Return [X, Y] of the center of cell containing provided text 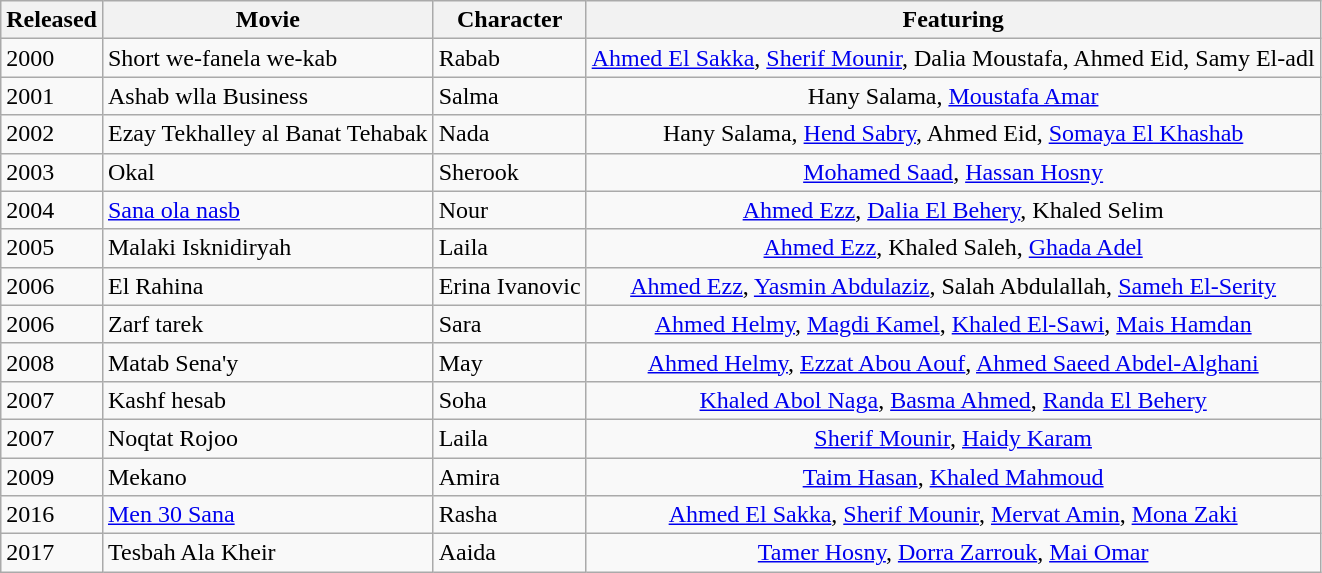
Released [52, 20]
Zarf tarek [268, 324]
Sherook [510, 172]
Sherif Mounir, Haidy Karam [953, 438]
Ahmed Ezz, Dalia El Behery, Khaled Selim [953, 210]
Aaida [510, 553]
Salma [510, 96]
Amira [510, 477]
2003 [52, 172]
Soha [510, 400]
Ashab wlla Business [268, 96]
Mekano [268, 477]
Sara [510, 324]
Malaki Isknidiryah [268, 248]
Tamer Hosny, Dorra Zarrouk, Mai Omar [953, 553]
May [510, 362]
Khaled Abol Naga, Basma Ahmed, Randa El Behery [953, 400]
Matab Sena'y [268, 362]
Character [510, 20]
Ezay Tekhalley al Banat Tehabak [268, 134]
Okal [268, 172]
Ahmed Ezz, Yasmin Abdulaziz, Salah Abdulallah, Sameh El-Serity [953, 286]
Taim Hasan, Khaled Mahmoud [953, 477]
Ahmed Ezz, Khaled Saleh, Ghada Adel [953, 248]
Noqtat Rojoo [268, 438]
Ahmed El Sakka, Sherif Mounir, Mervat Amin, Mona Zaki [953, 515]
2008 [52, 362]
Rabab [510, 58]
Ahmed Helmy, Ezzat Abou Aouf, Ahmed Saeed Abdel-Alghani [953, 362]
Hany Salama, Moustafa Amar [953, 96]
Tesbah Ala Kheir [268, 553]
Nada [510, 134]
2000 [52, 58]
El Rahina [268, 286]
Rasha [510, 515]
2017 [52, 553]
Short we-fanela we-kab [268, 58]
2002 [52, 134]
Sana ola nasb [268, 210]
Erina Ivanovic [510, 286]
Ahmed Helmy, Magdi Kamel, Khaled El-Sawi, Mais Hamdan [953, 324]
Kashf hesab [268, 400]
2005 [52, 248]
Men 30 Sana [268, 515]
Nour [510, 210]
2016 [52, 515]
Ahmed El Sakka, Sherif Mounir, Dalia Moustafa, Ahmed Eid, Samy El-adl [953, 58]
2001 [52, 96]
2009 [52, 477]
Hany Salama, Hend Sabry, Ahmed Eid, Somaya El Khashab [953, 134]
2004 [52, 210]
Mohamed Saad, Hassan Hosny [953, 172]
Featuring [953, 20]
Movie [268, 20]
